Output the (X, Y) coordinate of the center of the cell containing the given text.  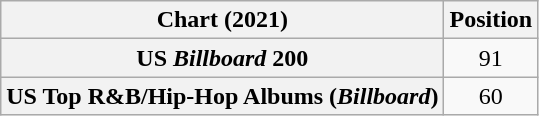
US Top R&B/Hip-Hop Albums (Billboard) (222, 96)
60 (491, 96)
Chart (2021) (222, 20)
US Billboard 200 (222, 58)
91 (491, 58)
Position (491, 20)
